Return [x, y] of the center of cell containing provided text 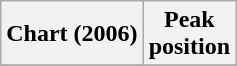
Peakposition [189, 34]
Chart (2006) [72, 34]
